Return the (X, Y) coordinate for the center point of the cell that contains the specified text.  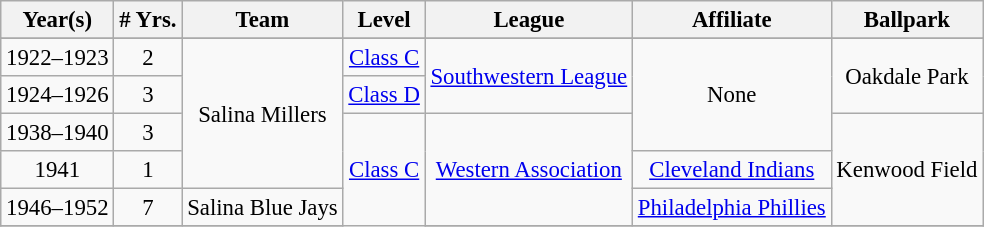
# Yrs. (148, 20)
League (528, 20)
Philadelphia Phillies (732, 208)
Level (384, 20)
Year(s) (58, 20)
2 (148, 58)
7 (148, 208)
Oakdale Park (907, 76)
Kenwood Field (907, 170)
Western Association (528, 170)
Affiliate (732, 20)
1922–1923 (58, 58)
Team (262, 20)
None (732, 96)
1938–1940 (58, 133)
Cleveland Indians (732, 170)
Class D (384, 95)
1946–1952 (58, 208)
Salina Blue Jays (262, 208)
1941 (58, 170)
Salina Millers (262, 114)
Ballpark (907, 20)
1924–1926 (58, 95)
1 (148, 170)
Southwestern League (528, 76)
